From the cell containing the given text, extract its center point as [x, y] coordinate. 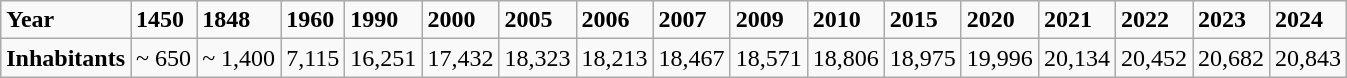
20,682 [1230, 58]
2000 [460, 20]
20,843 [1308, 58]
2010 [846, 20]
18,213 [614, 58]
2015 [922, 20]
16,251 [384, 58]
~ 1,400 [239, 58]
Inhabitants [66, 58]
18,467 [692, 58]
2021 [1076, 20]
2023 [1230, 20]
2024 [1308, 20]
2009 [768, 20]
1990 [384, 20]
19,996 [1000, 58]
18,571 [768, 58]
~ 650 [164, 58]
1450 [164, 20]
17,432 [460, 58]
Year [66, 20]
18,975 [922, 58]
20,452 [1154, 58]
1848 [239, 20]
1960 [313, 20]
2022 [1154, 20]
20,134 [1076, 58]
2006 [614, 20]
2020 [1000, 20]
18,323 [538, 58]
7,115 [313, 58]
18,806 [846, 58]
2007 [692, 20]
2005 [538, 20]
